Capture the cell that displays the provided text and extract its (X, Y) central coordinate. 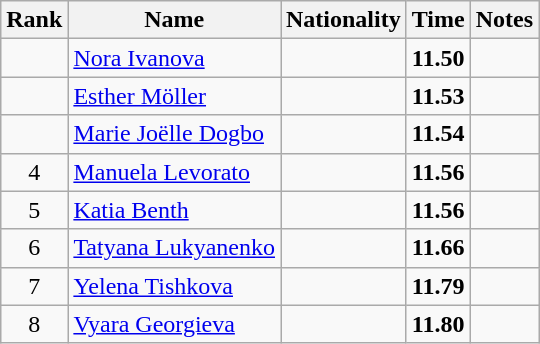
Time (438, 20)
Notes (504, 20)
11.53 (438, 96)
Nora Ivanova (174, 58)
Nationality (343, 20)
Name (174, 20)
11.50 (438, 58)
8 (34, 324)
Manuela Levorato (174, 172)
6 (34, 248)
Esther Möller (174, 96)
Marie Joëlle Dogbo (174, 134)
4 (34, 172)
Tatyana Lukyanenko (174, 248)
11.66 (438, 248)
11.79 (438, 286)
Rank (34, 20)
Vyara Georgieva (174, 324)
Katia Benth (174, 210)
11.54 (438, 134)
5 (34, 210)
7 (34, 286)
11.80 (438, 324)
Yelena Tishkova (174, 286)
